Output the [x, y] coordinate of the center of the cell containing the given text.  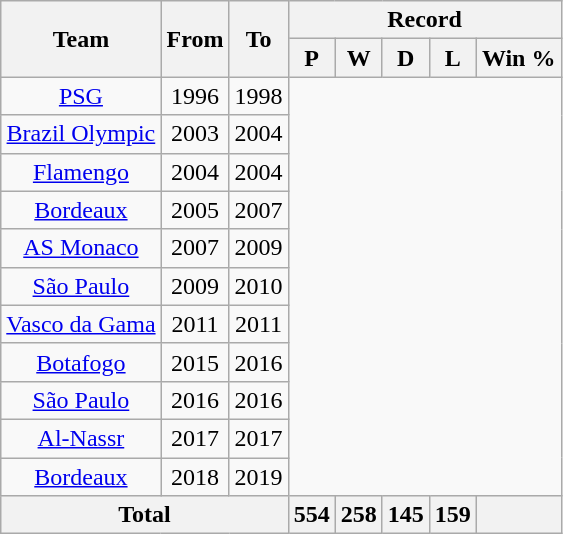
2019 [258, 477]
Botafogo [81, 362]
1998 [258, 96]
AS Monaco [81, 248]
1996 [195, 96]
To [258, 39]
Win % [518, 58]
Al-Nassr [81, 438]
From [195, 39]
Flamengo [81, 172]
2015 [195, 362]
Vasco da Gama [81, 324]
2003 [195, 134]
W [358, 58]
Brazil Olympic [81, 134]
2010 [258, 286]
D [406, 58]
Total [144, 515]
2018 [195, 477]
Record [424, 20]
145 [406, 515]
P [312, 58]
L [452, 58]
2005 [195, 210]
258 [358, 515]
PSG [81, 96]
Team [81, 39]
554 [312, 515]
159 [452, 515]
